Scan for the cell matching the given text and deliver its (x, y) coordinate at center. 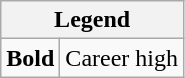
Legend (92, 20)
Bold (30, 58)
Career high (122, 58)
